From the cell containing the given text, extract its center point as (X, Y) coordinate. 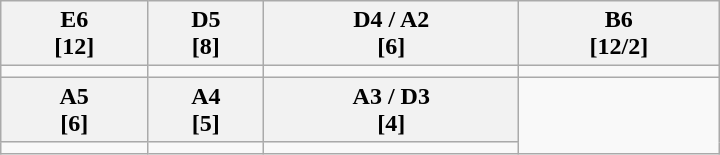
A4[5] (206, 110)
E6[12] (74, 34)
D5[8] (206, 34)
A5[6] (74, 110)
D4 / A2[6] (391, 34)
A3 / D3[4] (391, 110)
B6[12/2] (618, 34)
